Return the [X, Y] coordinate for the center point of the cell that contains the specified text.  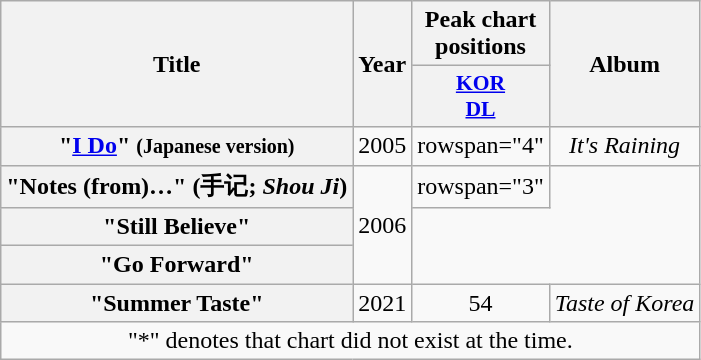
Peak chart positions [481, 34]
"Go Forward" [177, 265]
Year [382, 64]
Taste of Korea [624, 303]
"Notes (from)…" (手记; Shou Ji) [177, 186]
54 [481, 303]
rowspan="4" [481, 146]
"I Do" (Japanese version) [177, 146]
2021 [382, 303]
Album [624, 64]
It's Raining [624, 146]
"Still Believe" [177, 227]
2005 [382, 146]
2006 [382, 224]
rowspan="3" [481, 186]
"*" denotes that chart did not exist at the time. [350, 341]
Title [177, 64]
KORDL [481, 96]
"Summer Taste" [177, 303]
